Capture the cell that displays the provided text and extract its (X, Y) central coordinate. 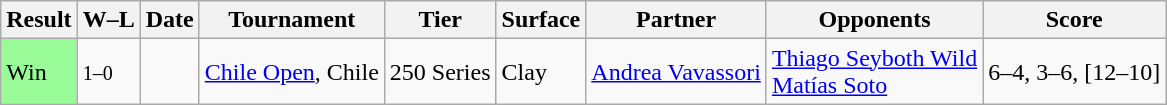
Andrea Vavassori (676, 72)
W–L (108, 20)
Opponents (874, 20)
Clay (541, 72)
Partner (676, 20)
Surface (541, 20)
250 Series (440, 72)
Score (1074, 20)
Tier (440, 20)
6–4, 3–6, [12–10] (1074, 72)
1–0 (108, 72)
Win (39, 72)
Thiago Seyboth Wild Matías Soto (874, 72)
Date (170, 20)
Chile Open, Chile (292, 72)
Tournament (292, 20)
Result (39, 20)
